Return [X, Y] of the center of cell containing provided text 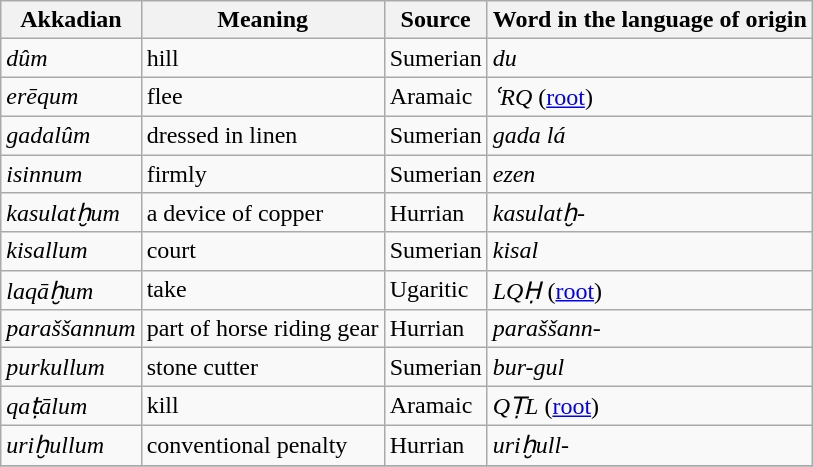
uriḫull- [650, 445]
ʿRQ (root) [650, 97]
a device of copper [262, 213]
purkullum [71, 367]
gadalûm [71, 135]
uriḫullum [71, 445]
QṬL (root) [650, 406]
kisal [650, 251]
kasulatḫum [71, 213]
conventional penalty [262, 445]
Ugaritic [436, 290]
dressed in linen [262, 135]
Source [436, 20]
du [650, 58]
bur-gul [650, 367]
Word in the language of origin [650, 20]
dûm [71, 58]
qaṭālum [71, 406]
ezen [650, 173]
hill [262, 58]
part of horse riding gear [262, 329]
LQḤ (root) [650, 290]
firmly [262, 173]
laqāḫum [71, 290]
kasulatḫ- [650, 213]
gada lá [650, 135]
paraššann- [650, 329]
flee [262, 97]
paraššannum [71, 329]
stone cutter [262, 367]
court [262, 251]
kisallum [71, 251]
Akkadian [71, 20]
take [262, 290]
erēqum [71, 97]
kill [262, 406]
isinnum [71, 173]
Meaning [262, 20]
